Determine the [x, y] coordinate at the center of the cell enclosing the given text.  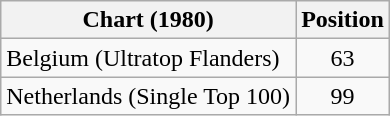
Position [343, 20]
63 [343, 58]
Netherlands (Single Top 100) [148, 96]
99 [343, 96]
Chart (1980) [148, 20]
Belgium (Ultratop Flanders) [148, 58]
